Search for the cell housing the specified text and yield its (x, y) center coordinate. 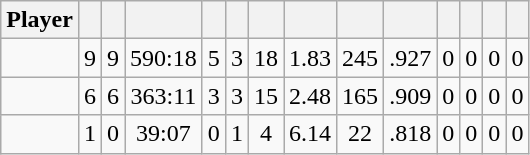
15 (266, 96)
18 (266, 58)
245 (360, 58)
6.14 (310, 134)
165 (360, 96)
.909 (410, 96)
.927 (410, 58)
4 (266, 134)
39:07 (164, 134)
363:11 (164, 96)
2.48 (310, 96)
5 (214, 58)
590:18 (164, 58)
22 (360, 134)
1.83 (310, 58)
.818 (410, 134)
Player (40, 20)
